Scan for the cell matching the given text and deliver its [x, y] coordinate at center. 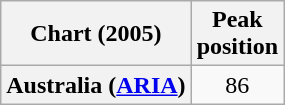
Peakposition [237, 34]
Chart (2005) [96, 34]
86 [237, 85]
Australia (ARIA) [96, 85]
